Output the [x, y] coordinate of the center of the cell containing the given text.  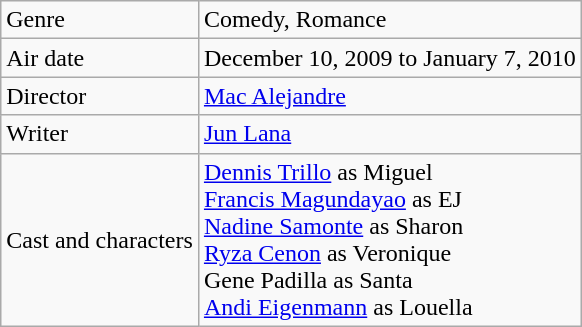
December 10, 2009 to January 7, 2010 [390, 58]
Air date [100, 58]
Cast and characters [100, 240]
Genre [100, 20]
Mac Alejandre [390, 96]
Dennis Trillo as MiguelFrancis Magundayao as EJNadine Samonte as SharonRyza Cenon as VeroniqueGene Padilla as SantaAndi Eigenmann as Louella [390, 240]
Writer [100, 134]
Director [100, 96]
Jun Lana [390, 134]
Comedy, Romance [390, 20]
